Detect which cell encompasses the target text, then output its (x, y) center coordinate. 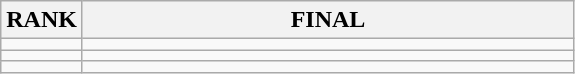
RANK (42, 20)
FINAL (328, 20)
